Find where the given text appears and provide that cell's center as [X, Y] coordinate. 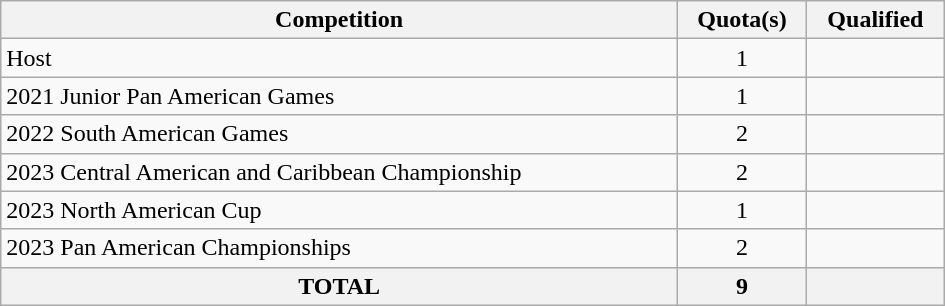
2021 Junior Pan American Games [340, 96]
Qualified [876, 20]
2023 Pan American Championships [340, 248]
2022 South American Games [340, 134]
2023 Central American and Caribbean Championship [340, 172]
Competition [340, 20]
Host [340, 58]
Quota(s) [742, 20]
2023 North American Cup [340, 210]
TOTAL [340, 286]
9 [742, 286]
